Determine the (X, Y) coordinate at the center of the cell enclosing the given text.  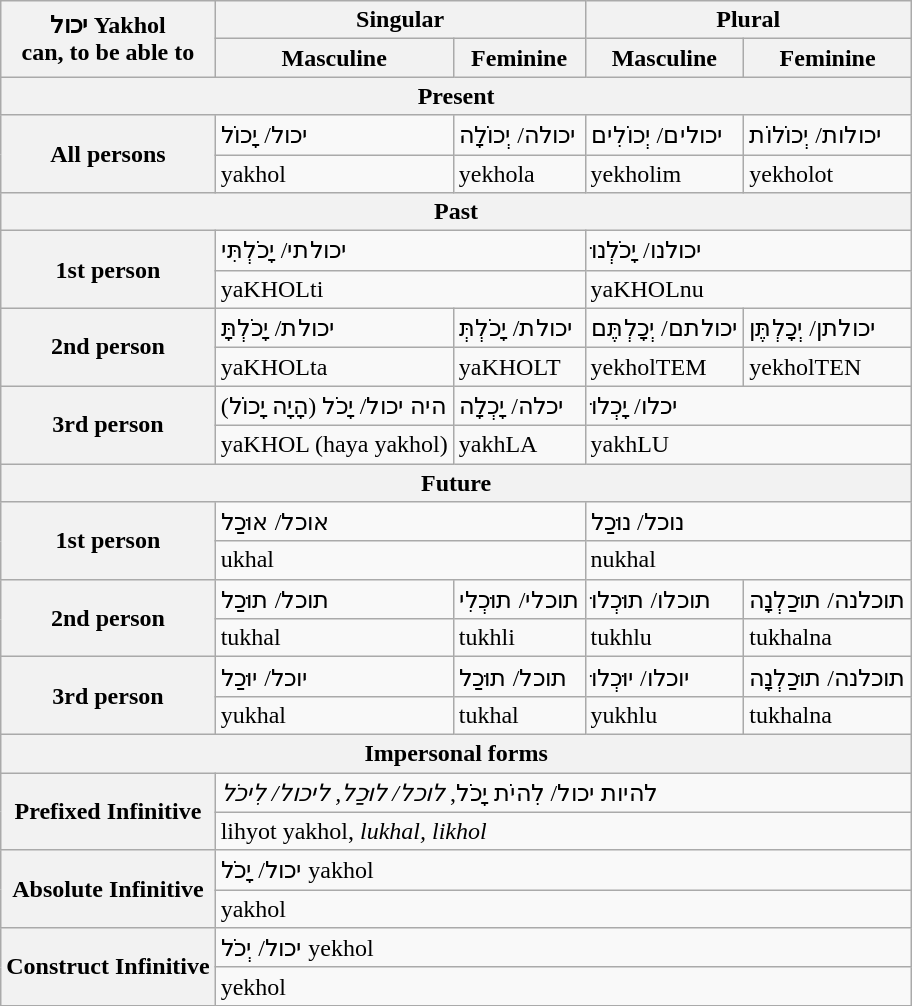
tukhli (519, 638)
יכול Yakholcan, to be able to (108, 39)
yaKHOLta (334, 367)
yaKHOL (haya yakhol) (334, 444)
יכולת/ יָכֹלְתְּ (519, 328)
יכולתם/ יְכָלְתֶּם (664, 328)
Impersonal forms (456, 753)
yekholim (664, 173)
יכלה/ יָכְלָה (519, 406)
ukhal (400, 560)
יוכל/ יוּכַל (334, 677)
Past (456, 212)
Absolute Infinitive (108, 889)
יכולתי/ יָכֹלְתִּי (400, 251)
All persons (108, 154)
יכולת/ יָכֹלְתָּ (334, 328)
יוכלו/ יוּכְלוּ (664, 677)
תוכלי/ תוּכְלִי (519, 599)
Singular (400, 20)
תוכלו/ תוּכְלוּ (664, 599)
yukhal (334, 715)
יכולות/ יְכוֹלוֹת (828, 135)
יכולנו/ יָכֹלְנוּ (748, 251)
yakhLU (748, 444)
yekholTEM (664, 367)
yaKHOLti (400, 289)
yekholTEN (828, 367)
יכולתן/ יְכָלְתֶּן (828, 328)
lihyot yakhol, lukhal, likhol (563, 831)
Construct Infinitive (108, 967)
yaKHOLnu (748, 289)
יכול/ יָכוֹל (334, 135)
יכול/ יָכֹל yakhol (563, 870)
היה יכול/ יָכֹל (הָיָה יָכוֹל) (334, 406)
יכולים/ יְכוֹלִים (664, 135)
yukhlu (664, 715)
Present (456, 96)
yekhola (519, 173)
nukhal (748, 560)
yaKHOLT (519, 367)
יכול/ יְכֹל yekhol (563, 948)
נוכל/ נוּכַל (748, 522)
yekhol (563, 986)
יכולה/ יְכוֹלָה (519, 135)
yakhLA (519, 444)
yekholot (828, 173)
להיות יכול/ לִהיֹת יָכֹל, לוכל/ לוּכַל, ליכול/ לִיכֹל (563, 792)
Prefixed Infinitive (108, 811)
אוכל/ אוּכַל (400, 522)
Future (456, 483)
יכלו/ יָכְלוּ (748, 406)
tukhlu (664, 638)
Plural (748, 20)
